Find where the given text appears and provide that cell's center as (x, y) coordinate. 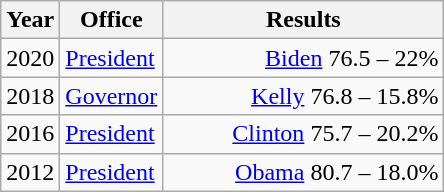
Office (112, 20)
Biden 76.5 – 22% (304, 58)
Clinton 75.7 – 20.2% (304, 134)
Year (30, 20)
Kelly 76.8 – 15.8% (304, 96)
Results (304, 20)
Obama 80.7 – 18.0% (304, 172)
2020 (30, 58)
2012 (30, 172)
2018 (30, 96)
2016 (30, 134)
Governor (112, 96)
